Locate the cell with the specified text and output its (x, y) center coordinate. 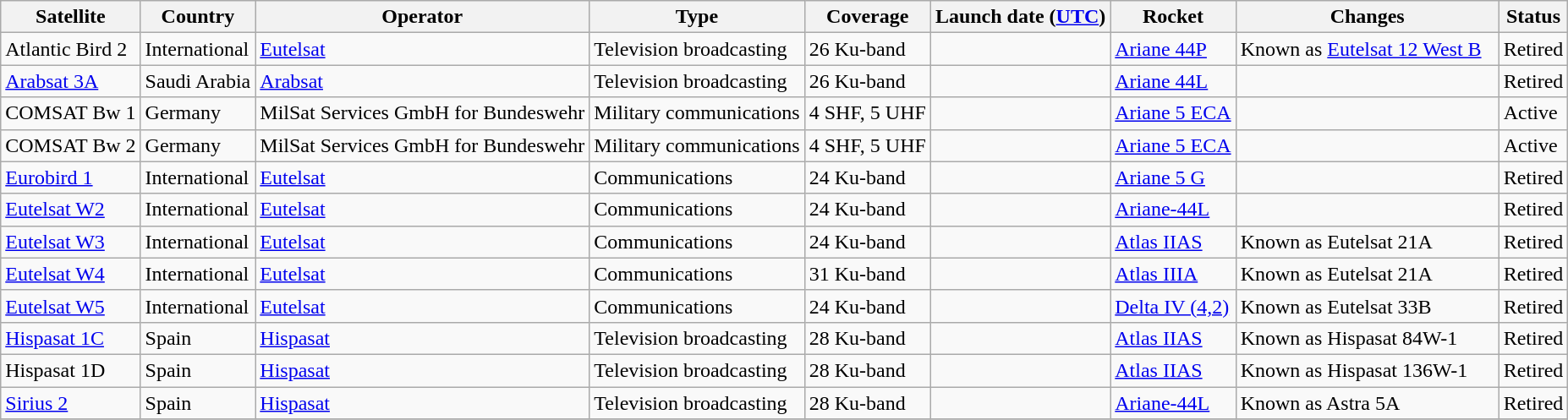
Launch date (UTC) (1020, 17)
Known as Eutelsat 12 West B (1367, 49)
Eurobird 1 (71, 177)
31 Ku-band (868, 274)
Known as Eutelsat 33B (1367, 306)
Ariane 44L (1173, 81)
Ariane 44P (1173, 49)
Satellite (71, 17)
Atlantic Bird 2 (71, 49)
Eutelsat W3 (71, 242)
COMSAT Bw 2 (71, 145)
Rocket (1173, 17)
Hispasat 1D (71, 370)
Status (1533, 17)
Changes (1367, 17)
Eutelsat W2 (71, 210)
Operator (423, 17)
Known as Hispasat 84W-1 (1367, 338)
Hispasat 1C (71, 338)
Country (198, 17)
Ariane 5 G (1173, 177)
Eutelsat W5 (71, 306)
Atlas IIIA (1173, 274)
Known as Hispasat 136W-1 (1367, 370)
Type (697, 17)
Arabsat 3A (71, 81)
Arabsat (423, 81)
Saudi Arabia (198, 81)
COMSAT Bw 1 (71, 113)
Eutelsat W4 (71, 274)
Coverage (868, 17)
Known as Astra 5A (1367, 403)
Delta IV (4,2) (1173, 306)
Sirius 2 (71, 403)
